Determine the [x, y] coordinate at the center of the cell enclosing the given text.  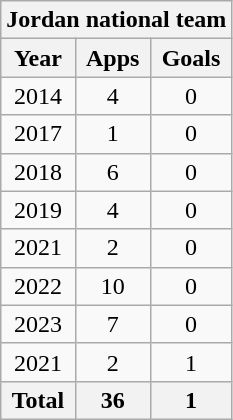
7 [112, 324]
Total [38, 400]
Year [38, 58]
2014 [38, 96]
2018 [38, 172]
2019 [38, 210]
10 [112, 286]
6 [112, 172]
36 [112, 400]
2022 [38, 286]
Apps [112, 58]
Goals [191, 58]
2023 [38, 324]
Jordan national team [116, 20]
2017 [38, 134]
